Locate the cell with the specified text and output its [x, y] center coordinate. 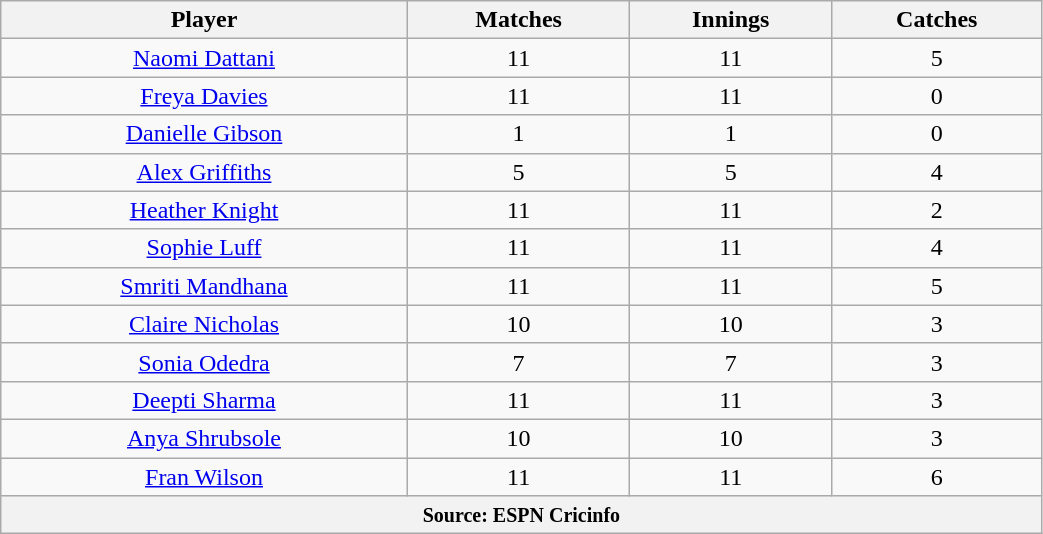
Sonia Odedra [204, 362]
Innings [731, 20]
Freya Davies [204, 96]
Catches [936, 20]
Alex Griffiths [204, 172]
Deepti Sharma [204, 400]
Sophie Luff [204, 248]
Smriti Mandhana [204, 286]
Fran Wilson [204, 477]
Anya Shrubsole [204, 438]
Claire Nicholas [204, 324]
Player [204, 20]
Matches [518, 20]
Naomi Dattani [204, 58]
6 [936, 477]
Source: ESPN Cricinfo [522, 515]
Heather Knight [204, 210]
2 [936, 210]
Danielle Gibson [204, 134]
